Determine the (x, y) coordinate at the center of the cell enclosing the given text.  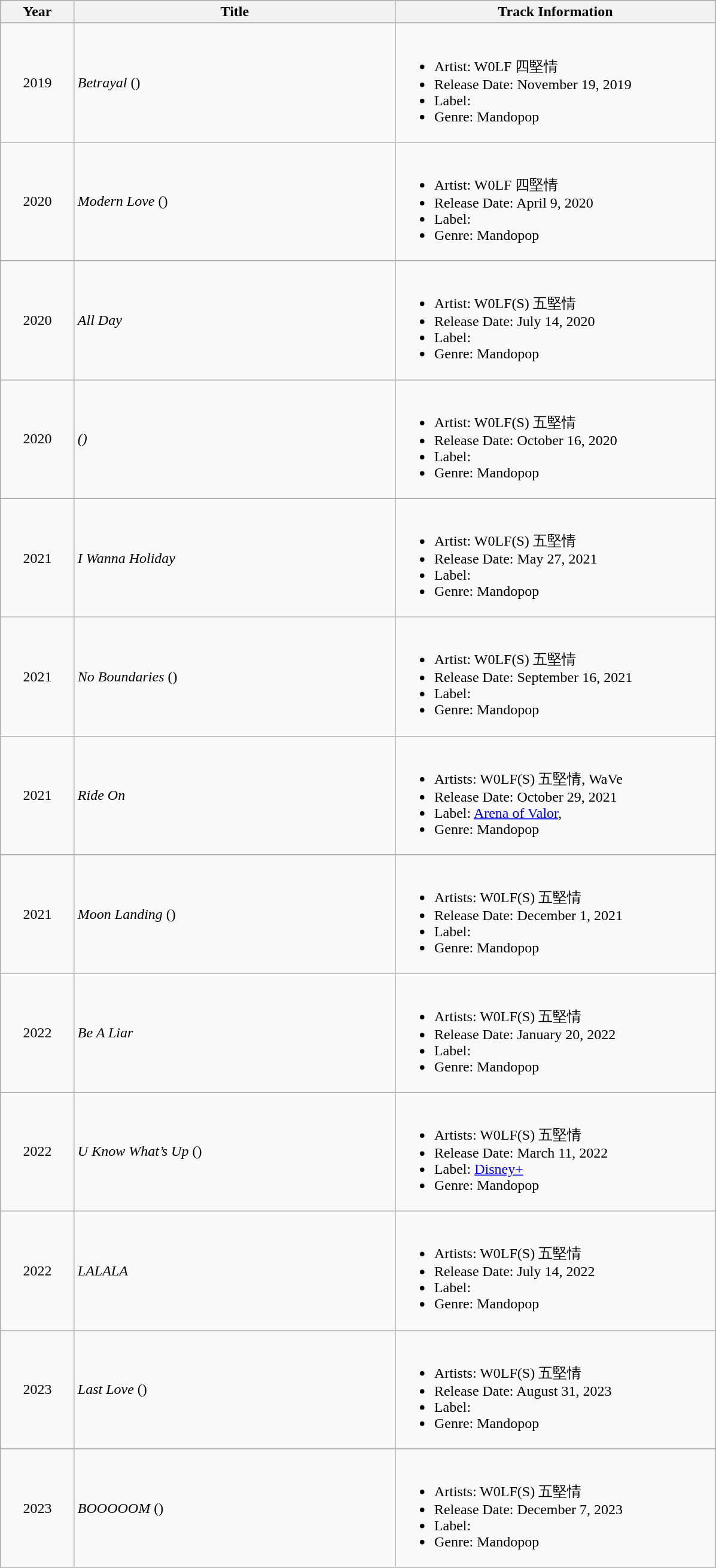
U Know What’s Up () (234, 1152)
LALALA (234, 1271)
Artists: W0LF(S) 五堅情Release Date: December 7, 2023Label: Genre: Mandopop (555, 1509)
Be A Liar (234, 1033)
Artists: W0LF(S) 五堅情Release Date: August 31, 2023Label: Genre: Mandopop (555, 1389)
2019 (38, 83)
Artist: W0LF(S) 五堅情Release Date: July 14, 2020Label: Genre: Mandopop (555, 321)
Artist: W0LF(S) 五堅情Release Date: October 16, 2020Label: Genre: Mandopop (555, 439)
Year (38, 12)
Moon Landing () (234, 914)
Artist: W0LF 四堅情Release Date: November 19, 2019Label: Genre: Mandopop (555, 83)
Artists: W0LF(S) 五堅情Release Date: December 1, 2021Label: Genre: Mandopop (555, 914)
Artists: W0LF(S) 五堅情Release Date: March 11, 2022Label: Disney+Genre: Mandopop (555, 1152)
Artist: W0LF 四堅情Release Date: April 9, 2020Label: Genre: Mandopop (555, 201)
Title (234, 12)
Modern Love () (234, 201)
Betrayal () (234, 83)
Artist: W0LF(S) 五堅情Release Date: September 16, 2021Label: Genre: Mandopop (555, 677)
Artists: W0LF(S) 五堅情Release Date: July 14, 2022Label: Genre: Mandopop (555, 1271)
I Wanna Holiday (234, 558)
Artist: W0LF(S) 五堅情Release Date: May 27, 2021Label: Genre: Mandopop (555, 558)
Artists: W0LF(S) 五堅情Release Date: January 20, 2022Label: Genre: Mandopop (555, 1033)
Ride On (234, 796)
Last Love () (234, 1389)
() (234, 439)
All Day (234, 321)
No Boundaries () (234, 677)
BOOOOOM () (234, 1509)
Track Information (555, 12)
Artists: W0LF(S) 五堅情, WaVeRelease Date: October 29, 2021Label: Arena of Valor, Genre: Mandopop (555, 796)
